Identify which cell holds the provided text, then report its [x, y] central coordinate. 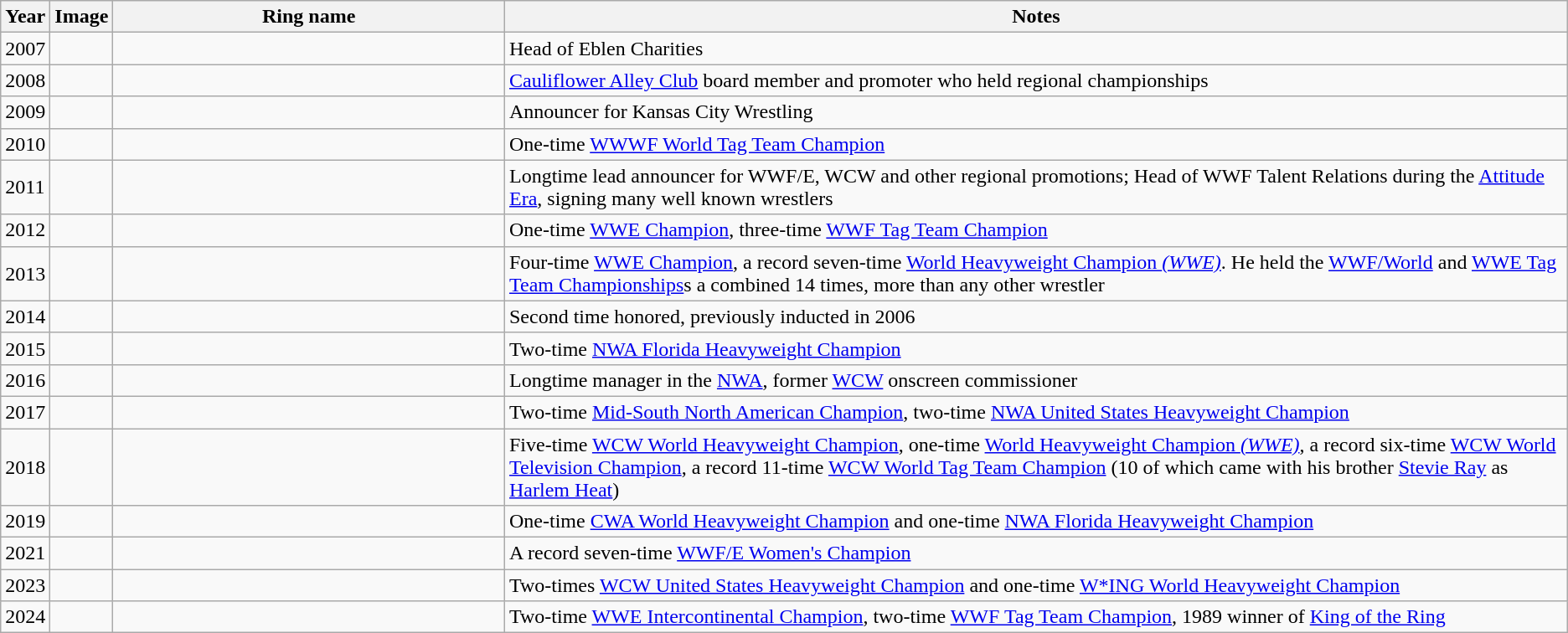
Two-time Mid-South North American Champion, two-time NWA United States Heavyweight Champion [1035, 412]
2014 [25, 316]
A record seven-time WWF/E Women's Champion [1035, 553]
2016 [25, 380]
One-time WWWF World Tag Team Champion [1035, 144]
2011 [25, 188]
Second time honored, previously inducted in 2006 [1035, 316]
Announcer for Kansas City Wrestling [1035, 112]
Head of Eblen Charities [1035, 49]
Two-time NWA Florida Heavyweight Champion [1035, 348]
2018 [25, 467]
2008 [25, 80]
One-time WWE Champion, three-time WWF Tag Team Champion [1035, 230]
2019 [25, 522]
Image [82, 17]
2009 [25, 112]
One-time CWA World Heavyweight Champion and one-time NWA Florida Heavyweight Champion [1035, 522]
Year [25, 17]
2013 [25, 273]
2017 [25, 412]
Notes [1035, 17]
Longtime manager in the NWA, former WCW onscreen commissioner [1035, 380]
2015 [25, 348]
2024 [25, 617]
Cauliflower Alley Club board member and promoter who held regional championships [1035, 80]
2012 [25, 230]
2010 [25, 144]
2021 [25, 553]
Two-times WCW United States Heavyweight Champion and one-time W*ING World Heavyweight Champion [1035, 585]
Ring name [309, 17]
Two-time WWE Intercontinental Champion, two-time WWF Tag Team Champion, 1989 winner of King of the Ring [1035, 617]
2007 [25, 49]
2023 [25, 585]
